Detect which cell encompasses the target text, then output its (X, Y) center coordinate. 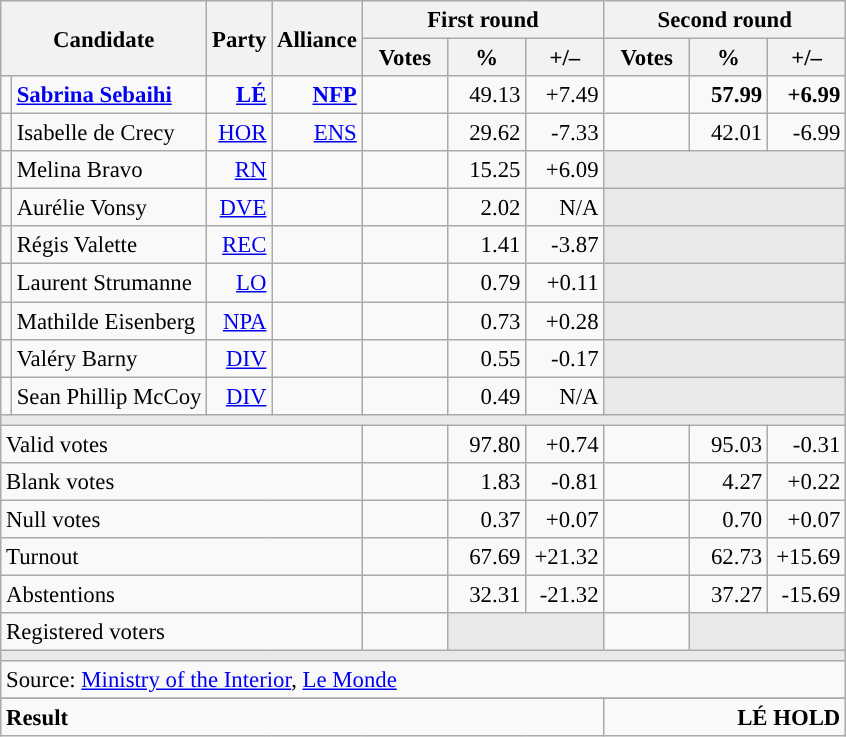
Registered voters (182, 632)
Second round (725, 20)
0.49 (487, 396)
4.27 (728, 482)
57.99 (728, 95)
-15.69 (807, 594)
Régis Valette (108, 245)
32.31 (487, 594)
-6.99 (807, 133)
-0.81 (565, 482)
NPA (240, 321)
0.79 (487, 283)
Party (240, 38)
HOR (240, 133)
Mathilde Eisenberg (108, 321)
1.41 (487, 245)
Abstentions (182, 594)
0.73 (487, 321)
+21.32 (565, 557)
+0.28 (565, 321)
Isabelle de Crecy (108, 133)
+0.22 (807, 482)
DVE (240, 208)
-0.17 (565, 358)
42.01 (728, 133)
+0.74 (565, 444)
Melina Bravo (108, 170)
Null votes (182, 519)
LO (240, 283)
Sabrina Sebaihi (108, 95)
LÉ (240, 95)
0.55 (487, 358)
-7.33 (565, 133)
REC (240, 245)
-0.31 (807, 444)
Laurent Strumanne (108, 283)
-21.32 (565, 594)
-3.87 (565, 245)
Valéry Barny (108, 358)
LÉ HOLD (725, 718)
+6.09 (565, 170)
Blank votes (182, 482)
RN (240, 170)
First round (483, 20)
+15.69 (807, 557)
0.70 (728, 519)
0.37 (487, 519)
NFP (317, 95)
62.73 (728, 557)
49.13 (487, 95)
Result (302, 718)
Valid votes (182, 444)
Source: Ministry of the Interior, Le Monde (424, 680)
+6.99 (807, 95)
+7.49 (565, 95)
97.80 (487, 444)
Aurélie Vonsy (108, 208)
2.02 (487, 208)
1.83 (487, 482)
ENS (317, 133)
Candidate (104, 38)
Turnout (182, 557)
29.62 (487, 133)
95.03 (728, 444)
Alliance (317, 38)
+0.11 (565, 283)
37.27 (728, 594)
15.25 (487, 170)
Sean Phillip McCoy (108, 396)
67.69 (487, 557)
